Identify which cell holds the provided text, then report its (x, y) central coordinate. 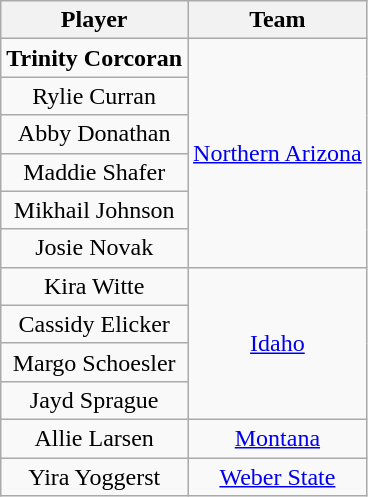
Allie Larsen (94, 438)
Cassidy Elicker (94, 324)
Mikhail Johnson (94, 210)
Jayd Sprague (94, 400)
Team (278, 20)
Trinity Corcoran (94, 58)
Yira Yoggerst (94, 477)
Weber State (278, 477)
Abby Donathan (94, 134)
Kira Witte (94, 286)
Player (94, 20)
Rylie Curran (94, 96)
Montana (278, 438)
Maddie Shafer (94, 172)
Idaho (278, 343)
Northern Arizona (278, 153)
Margo Schoesler (94, 362)
Josie Novak (94, 248)
